Provide the [X, Y] coordinate of the cell's center where the given text is located.  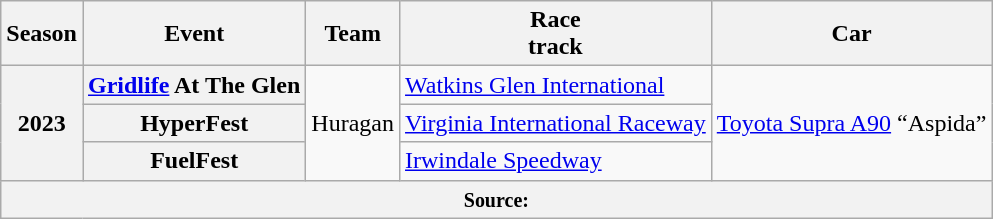
2023 [42, 123]
Event [194, 34]
Car [852, 34]
HyperFest [194, 123]
Huragan [353, 123]
Season [42, 34]
Irwindale Speedway [556, 161]
Team [353, 34]
FuelFest [194, 161]
Watkins Glen International [556, 85]
Gridlife At The Glen [194, 85]
Racetrack [556, 34]
Source: [496, 199]
Toyota Supra A90 “Aspida” [852, 123]
Virginia International Raceway [556, 123]
